Return the (x, y) coordinate for the center point of the cell that contains the specified text.  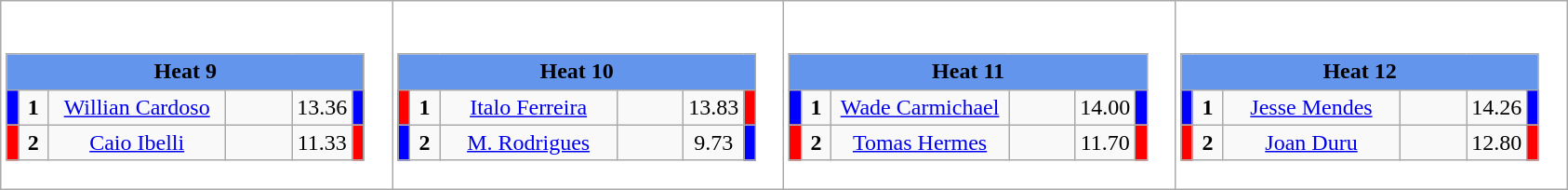
Tomas Hermes (921, 142)
Italo Ferreira (528, 107)
Heat 10 1 Italo Ferreira 13.83 2 M. Rodrigues 9.73 (588, 95)
Heat 11 1 Wade Carmichael 14.00 2 Tomas Hermes 11.70 (980, 95)
13.83 (714, 107)
13.36 (322, 107)
Heat 9 1 Willian Cardoso 13.36 2 Caio Ibelli 11.33 (197, 95)
12.80 (1497, 142)
Heat 10 (577, 72)
M. Rodrigues (528, 142)
11.70 (1105, 142)
Heat 12 (1360, 72)
14.26 (1497, 107)
Heat 11 (968, 72)
11.33 (322, 142)
Wade Carmichael (921, 107)
9.73 (714, 142)
Heat 12 1 Jesse Mendes 14.26 2 Joan Duru 12.80 (1371, 95)
Caio Ibelli (138, 142)
Joan Duru (1311, 142)
Jesse Mendes (1311, 107)
14.00 (1105, 107)
Heat 9 (185, 72)
Willian Cardoso (138, 107)
